Output the (x, y) coordinate of the center of the cell containing the given text.  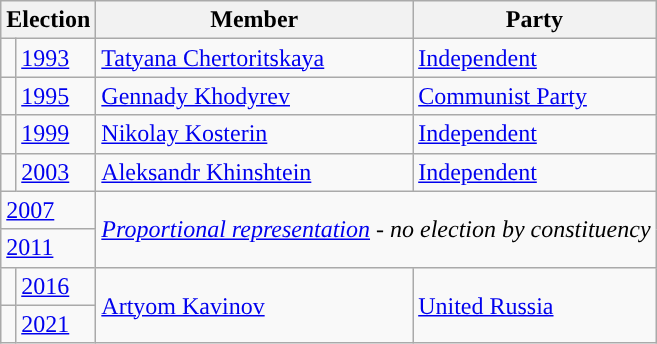
Gennady Khodyrev (254, 96)
Artyom Kavinov (254, 305)
United Russia (534, 305)
2016 (56, 286)
2021 (56, 324)
Communist Party (534, 96)
Aleksandr Khinshtein (254, 172)
Nikolay Kosterin (254, 134)
1999 (56, 134)
Party (534, 20)
1993 (56, 58)
2011 (48, 248)
2007 (48, 210)
Proportional representation - no election by constituency (376, 229)
2003 (56, 172)
Member (254, 20)
Election (48, 20)
Tatyana Chertoritskaya (254, 58)
1995 (56, 96)
